Find where the given text appears and provide that cell's center as [X, Y] coordinate. 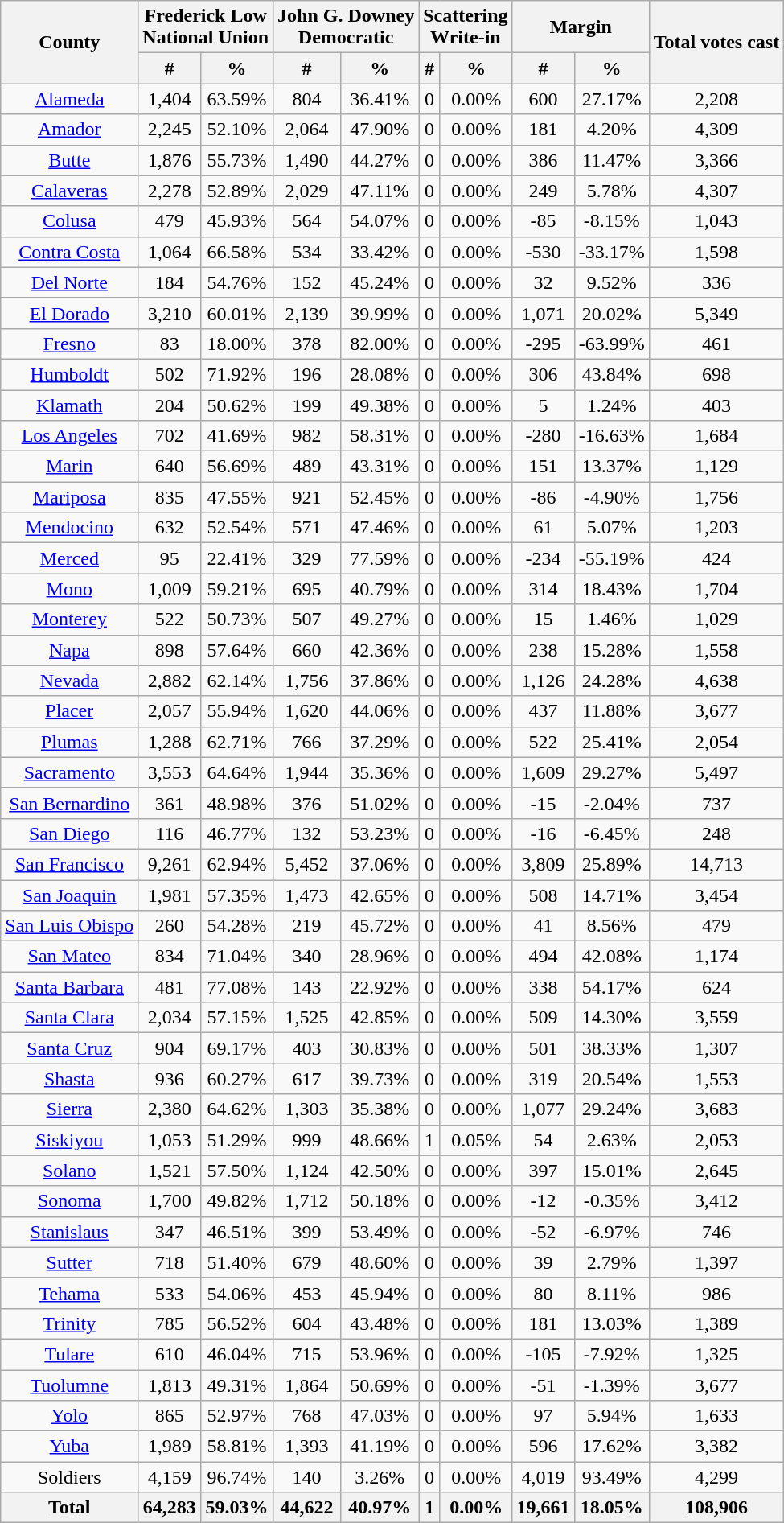
9.52% [611, 282]
2,645 [716, 1171]
1,558 [716, 650]
116 [170, 834]
260 [170, 926]
-105 [544, 1354]
4,307 [716, 191]
3,683 [716, 1109]
39.99% [380, 313]
-86 [544, 497]
59.21% [237, 589]
45.93% [237, 221]
25.41% [611, 742]
18.00% [237, 344]
25.89% [611, 864]
49.82% [237, 1201]
37.29% [380, 742]
-52 [544, 1232]
John G. DowneyDemocratic [346, 27]
Frederick LowNational Union [206, 27]
199 [307, 405]
1,043 [716, 221]
Santa Clara [69, 1018]
20.02% [611, 313]
204 [170, 405]
69.17% [237, 1048]
1,288 [170, 742]
152 [307, 282]
37.86% [380, 681]
58.31% [380, 436]
3,809 [544, 864]
2,380 [170, 1109]
52.89% [237, 191]
Los Angeles [69, 436]
54.07% [380, 221]
59.03% [237, 1508]
43.48% [380, 1323]
47.03% [380, 1416]
835 [170, 497]
617 [307, 1079]
1,126 [544, 681]
66.58% [237, 252]
1.46% [611, 619]
834 [170, 957]
35.36% [380, 772]
5,452 [307, 864]
83 [170, 344]
Stanislaus [69, 1232]
564 [307, 221]
737 [716, 803]
Yuba [69, 1447]
County [69, 42]
5.78% [611, 191]
3,454 [716, 895]
1,609 [544, 772]
3,366 [716, 160]
Total [69, 1508]
5,349 [716, 313]
Fresno [69, 344]
534 [307, 252]
19,661 [544, 1508]
57.64% [237, 650]
5,497 [716, 772]
8.11% [611, 1293]
2,054 [716, 742]
494 [544, 957]
502 [170, 374]
51.02% [380, 803]
28.96% [380, 957]
936 [170, 1079]
48.60% [380, 1262]
47.11% [380, 191]
43.84% [611, 374]
Tehama [69, 1293]
13.03% [611, 1323]
-295 [544, 344]
336 [716, 282]
1,029 [716, 619]
509 [544, 1018]
679 [307, 1262]
1,064 [170, 252]
45.72% [380, 926]
4,638 [716, 681]
96.74% [237, 1477]
2.79% [611, 1262]
15.01% [611, 1171]
437 [544, 711]
5 [544, 405]
San Luis Obispo [69, 926]
151 [544, 467]
2,034 [170, 1018]
596 [544, 1447]
Sutter [69, 1262]
804 [307, 99]
361 [170, 803]
37.06% [380, 864]
62.94% [237, 864]
-2.04% [611, 803]
39 [544, 1262]
15.28% [611, 650]
San Mateo [69, 957]
571 [307, 528]
18.05% [611, 1508]
1,704 [716, 589]
999 [307, 1140]
14.30% [611, 1018]
314 [544, 589]
-51 [544, 1385]
49.38% [380, 405]
-7.92% [611, 1354]
42.50% [380, 1171]
50.69% [380, 1385]
2,053 [716, 1140]
42.85% [380, 1018]
2,057 [170, 711]
248 [716, 834]
52.97% [237, 1416]
Santa Barbara [69, 987]
32 [544, 282]
Merced [69, 558]
140 [307, 1477]
36.41% [380, 99]
986 [716, 1293]
1,712 [307, 1201]
46.51% [237, 1232]
768 [307, 1416]
Nevada [69, 681]
14,713 [716, 864]
Napa [69, 650]
47.46% [380, 528]
132 [307, 834]
904 [170, 1048]
Calaveras [69, 191]
Trinity [69, 1323]
1,525 [307, 1018]
44.27% [380, 160]
57.50% [237, 1171]
35.38% [380, 1109]
-234 [544, 558]
Mono [69, 589]
319 [544, 1079]
Mariposa [69, 497]
46.04% [237, 1354]
46.77% [237, 834]
28.08% [380, 374]
49.27% [380, 619]
11.47% [611, 160]
Marin [69, 467]
1,077 [544, 1109]
600 [544, 99]
44,622 [307, 1508]
27.17% [611, 99]
3.26% [380, 1477]
1,203 [716, 528]
Tuolumne [69, 1385]
50.73% [237, 619]
42.36% [380, 650]
1,490 [307, 160]
1,071 [544, 313]
Total votes cast [716, 42]
2,029 [307, 191]
1,989 [170, 1447]
29.27% [611, 772]
698 [716, 374]
1,129 [716, 467]
82.00% [380, 344]
4,309 [716, 130]
632 [170, 528]
55.73% [237, 160]
Siskiyou [69, 1140]
2,208 [716, 99]
624 [716, 987]
1,174 [716, 957]
196 [307, 374]
62.14% [237, 681]
55.94% [237, 711]
1,473 [307, 895]
71.92% [237, 374]
97 [544, 1416]
1,864 [307, 1385]
0.05% [476, 1140]
2,064 [307, 130]
ScatteringWrite-in [466, 27]
108,906 [716, 1508]
481 [170, 987]
San Bernardino [69, 803]
51.40% [237, 1262]
Sacramento [69, 772]
13.37% [611, 467]
47.90% [380, 130]
1,009 [170, 589]
1,124 [307, 1171]
695 [307, 589]
610 [170, 1354]
53.23% [380, 834]
1,389 [716, 1323]
2,278 [170, 191]
52.54% [237, 528]
24.28% [611, 681]
184 [170, 282]
Monterey [69, 619]
424 [716, 558]
54.28% [237, 926]
Colusa [69, 221]
93.49% [611, 1477]
77.08% [237, 987]
399 [307, 1232]
Contra Costa [69, 252]
898 [170, 650]
660 [307, 650]
143 [307, 987]
-85 [544, 221]
453 [307, 1293]
42.65% [380, 895]
249 [544, 191]
3,382 [716, 1447]
-33.17% [611, 252]
397 [544, 1171]
38.33% [611, 1048]
340 [307, 957]
15 [544, 619]
47.55% [237, 497]
-6.45% [611, 834]
1,684 [716, 436]
43.31% [380, 467]
640 [170, 467]
718 [170, 1262]
54.76% [237, 282]
746 [716, 1232]
1,620 [307, 711]
-530 [544, 252]
56.69% [237, 467]
Margin [581, 27]
-15 [544, 803]
329 [307, 558]
56.52% [237, 1323]
865 [170, 1416]
3,412 [716, 1201]
386 [544, 160]
-16.63% [611, 436]
4.20% [611, 130]
-280 [544, 436]
2,882 [170, 681]
461 [716, 344]
64.62% [237, 1109]
376 [307, 803]
Humboldt [69, 374]
5.94% [611, 1416]
5.07% [611, 528]
41.69% [237, 436]
57.35% [237, 895]
40.97% [380, 1508]
61 [544, 528]
Yolo [69, 1416]
219 [307, 926]
17.62% [611, 1447]
1,521 [170, 1171]
64.64% [237, 772]
8.56% [611, 926]
22.92% [380, 987]
338 [544, 987]
48.98% [237, 803]
Alameda [69, 99]
4,019 [544, 1477]
Tulare [69, 1354]
63.59% [237, 99]
39.73% [380, 1079]
1,397 [716, 1262]
14.71% [611, 895]
54 [544, 1140]
1,553 [716, 1079]
41.19% [380, 1447]
1,981 [170, 895]
2,139 [307, 313]
62.71% [237, 742]
-63.99% [611, 344]
702 [170, 436]
-0.35% [611, 1201]
Soldiers [69, 1477]
4,159 [170, 1477]
1,053 [170, 1140]
Amador [69, 130]
29.24% [611, 1109]
1.24% [611, 405]
1,303 [307, 1109]
-16 [544, 834]
501 [544, 1048]
Sierra [69, 1109]
982 [307, 436]
60.27% [237, 1079]
2.63% [611, 1140]
Mendocino [69, 528]
766 [307, 742]
Solano [69, 1171]
San Joaquin [69, 895]
77.59% [380, 558]
52.45% [380, 497]
San Diego [69, 834]
347 [170, 1232]
238 [544, 650]
57.15% [237, 1018]
-55.19% [611, 558]
1,876 [170, 160]
1,813 [170, 1385]
El Dorado [69, 313]
33.42% [380, 252]
41 [544, 926]
53.49% [380, 1232]
-12 [544, 1201]
48.66% [380, 1140]
58.81% [237, 1447]
Shasta [69, 1079]
52.10% [237, 130]
715 [307, 1354]
45.24% [380, 282]
378 [307, 344]
51.29% [237, 1140]
-4.90% [611, 497]
4,299 [716, 1477]
508 [544, 895]
533 [170, 1293]
Del Norte [69, 282]
1,944 [307, 772]
22.41% [237, 558]
49.31% [237, 1385]
921 [307, 497]
Butte [69, 160]
-1.39% [611, 1385]
3,559 [716, 1018]
3,553 [170, 772]
1,393 [307, 1447]
40.79% [380, 589]
1,307 [716, 1048]
1,700 [170, 1201]
44.06% [380, 711]
64,283 [170, 1508]
2,245 [170, 130]
54.17% [611, 987]
60.01% [237, 313]
-6.97% [611, 1232]
3,210 [170, 313]
Plumas [69, 742]
11.88% [611, 711]
507 [307, 619]
Sonoma [69, 1201]
20.54% [611, 1079]
785 [170, 1323]
1,325 [716, 1354]
1,404 [170, 99]
San Francisco [69, 864]
42.08% [611, 957]
50.62% [237, 405]
489 [307, 467]
95 [170, 558]
71.04% [237, 957]
-8.15% [611, 221]
30.83% [380, 1048]
Placer [69, 711]
Klamath [69, 405]
54.06% [237, 1293]
53.96% [380, 1354]
Santa Cruz [69, 1048]
604 [307, 1323]
9,261 [170, 864]
50.18% [380, 1201]
1,598 [716, 252]
306 [544, 374]
18.43% [611, 589]
1,633 [716, 1416]
80 [544, 1293]
45.94% [380, 1293]
